Detect which cell encompasses the target text, then output its (X, Y) center coordinate. 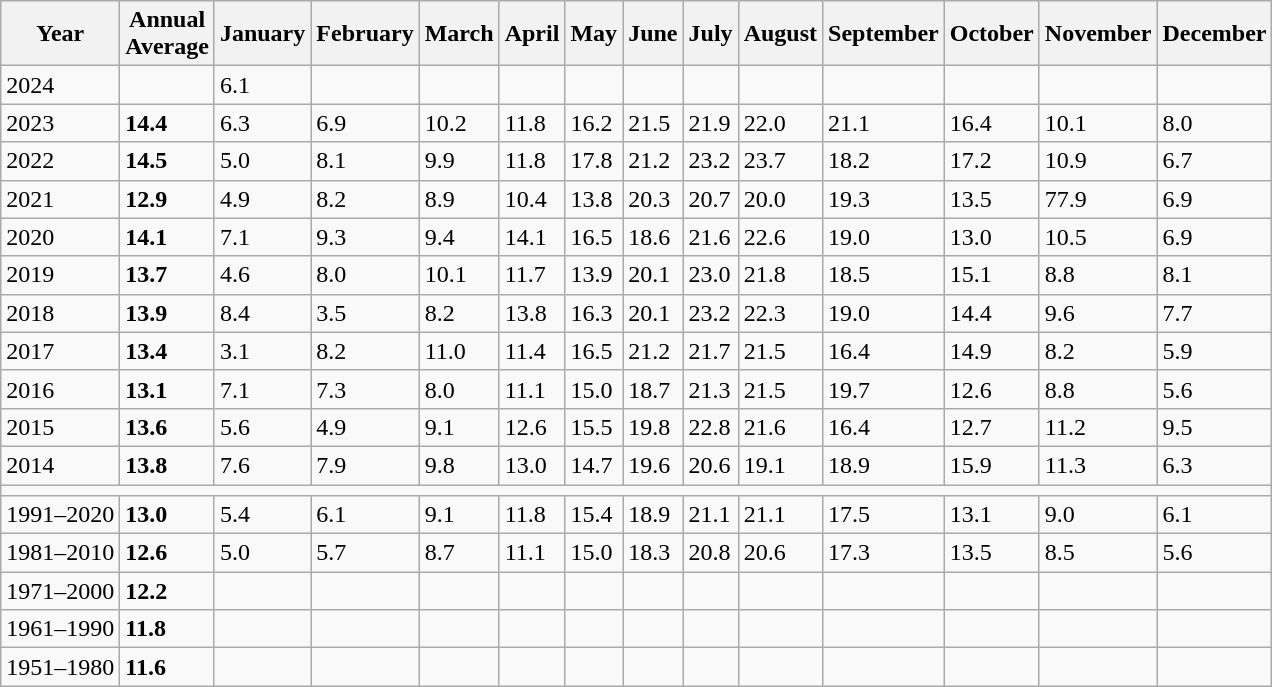
February (365, 34)
AnnualAverage (168, 34)
9.4 (459, 237)
11.2 (1098, 427)
13.4 (168, 351)
20.7 (710, 199)
2015 (60, 427)
12.2 (168, 591)
10.5 (1098, 237)
11.6 (168, 667)
19.6 (653, 465)
17.5 (884, 515)
5.4 (262, 515)
2017 (60, 351)
21.8 (780, 275)
18.3 (653, 553)
2014 (60, 465)
21.7 (710, 351)
1961–1990 (60, 629)
March (459, 34)
16.3 (594, 313)
8.7 (459, 553)
Year (60, 34)
10.9 (1098, 161)
17.8 (594, 161)
January (262, 34)
7.7 (1214, 313)
June (653, 34)
11.0 (459, 351)
19.3 (884, 199)
19.8 (653, 427)
17.2 (992, 161)
13.6 (168, 427)
12.7 (992, 427)
1981–2010 (60, 553)
7.9 (365, 465)
20.8 (710, 553)
1971–2000 (60, 591)
9.5 (1214, 427)
2019 (60, 275)
18.2 (884, 161)
2018 (60, 313)
1991–2020 (60, 515)
21.3 (710, 389)
18.5 (884, 275)
6.7 (1214, 161)
18.7 (653, 389)
2022 (60, 161)
May (594, 34)
11.3 (1098, 465)
15.4 (594, 515)
9.6 (1098, 313)
1951–1980 (60, 667)
22.3 (780, 313)
14.5 (168, 161)
9.3 (365, 237)
12.9 (168, 199)
15.9 (992, 465)
3.1 (262, 351)
7.6 (262, 465)
5.9 (1214, 351)
10.4 (532, 199)
23.0 (710, 275)
21.9 (710, 123)
11.7 (532, 275)
7.3 (365, 389)
2024 (60, 85)
9.9 (459, 161)
September (884, 34)
4.6 (262, 275)
3.5 (365, 313)
2020 (60, 237)
19.1 (780, 465)
8.4 (262, 313)
April (532, 34)
17.3 (884, 553)
8.9 (459, 199)
11.4 (532, 351)
14.9 (992, 351)
December (1214, 34)
20.0 (780, 199)
13.7 (168, 275)
23.7 (780, 161)
8.5 (1098, 553)
19.7 (884, 389)
20.3 (653, 199)
22.0 (780, 123)
October (992, 34)
77.9 (1098, 199)
9.8 (459, 465)
2016 (60, 389)
16.2 (594, 123)
November (1098, 34)
July (710, 34)
2023 (60, 123)
August (780, 34)
5.7 (365, 553)
15.5 (594, 427)
10.2 (459, 123)
22.8 (710, 427)
15.1 (992, 275)
22.6 (780, 237)
18.6 (653, 237)
2021 (60, 199)
14.7 (594, 465)
9.0 (1098, 515)
